Scan for the cell matching the given text and deliver its [X, Y] coordinate at center. 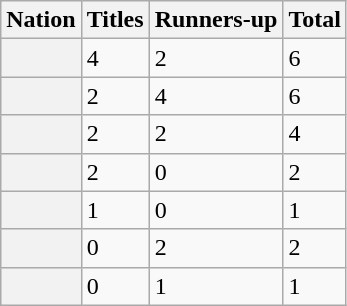
Titles [115, 20]
Nation [41, 20]
Total [315, 20]
Runners-up [216, 20]
